Locate the cell with the specified text and output its [X, Y] center coordinate. 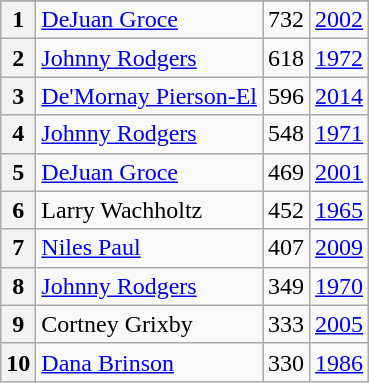
548 [286, 134]
1965 [340, 210]
452 [286, 210]
3 [18, 96]
Dana Brinson [150, 362]
5 [18, 172]
Cortney Grixby [150, 324]
Larry Wachholtz [150, 210]
6 [18, 210]
1970 [340, 286]
349 [286, 286]
2002 [340, 20]
2005 [340, 324]
1986 [340, 362]
7 [18, 248]
1971 [340, 134]
1 [18, 20]
732 [286, 20]
Niles Paul [150, 248]
330 [286, 362]
2014 [340, 96]
2 [18, 58]
596 [286, 96]
618 [286, 58]
4 [18, 134]
2009 [340, 248]
2001 [340, 172]
De'Mornay Pierson-El [150, 96]
9 [18, 324]
333 [286, 324]
1972 [340, 58]
10 [18, 362]
8 [18, 286]
469 [286, 172]
407 [286, 248]
